Provide the (X, Y) coordinate of the cell's center where the given text is located.  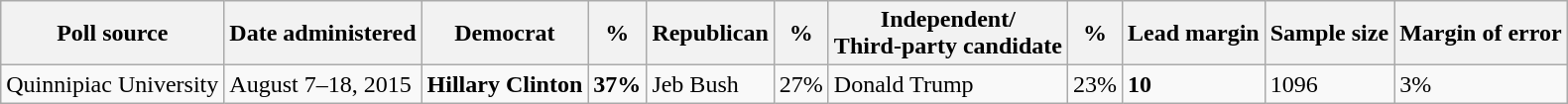
Independent/Third-party candidate (948, 34)
Quinnipiac University (113, 84)
Jeb Bush (710, 84)
10 (1193, 84)
23% (1095, 84)
Lead margin (1193, 34)
Sample size (1329, 34)
Donald Trump (948, 84)
37% (617, 84)
1096 (1329, 84)
27% (801, 84)
August 7–18, 2015 (323, 84)
Poll source (113, 34)
Democrat (505, 34)
Hillary Clinton (505, 84)
Margin of error (1482, 34)
Date administered (323, 34)
Republican (710, 34)
3% (1482, 84)
